Extract the (X, Y) coordinate from the center of the cell holding the provided text.  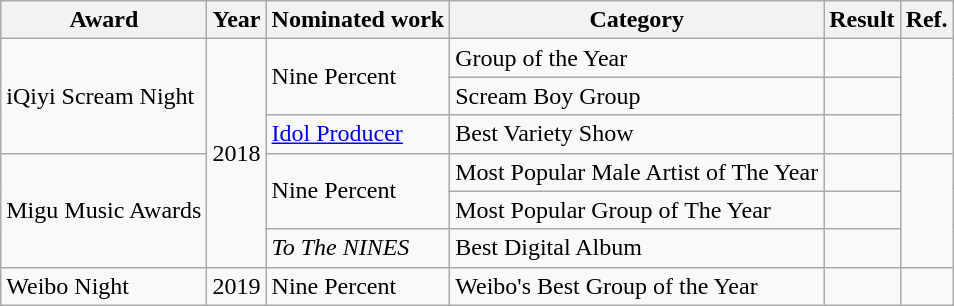
To The NINES (358, 248)
Scream Boy Group (637, 96)
Award (104, 20)
Best Digital Album (637, 248)
Group of the Year (637, 58)
iQiyi Scream Night (104, 96)
Ref. (926, 20)
Migu Music Awards (104, 210)
Best Variety Show (637, 134)
Year (236, 20)
Weibo Night (104, 286)
Weibo's Best Group of the Year (637, 286)
2019 (236, 286)
Nominated work (358, 20)
Category (637, 20)
Most Popular Male Artist of The Year (637, 172)
Most Popular Group of The Year (637, 210)
Result (862, 20)
2018 (236, 153)
Idol Producer (358, 134)
